For the text-containing cell, return its midpoint in (X, Y) coordinate format. 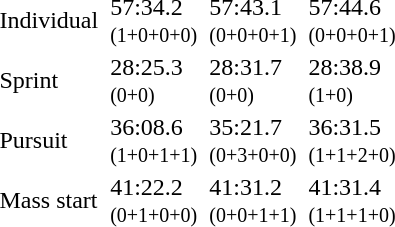
28:31.7(0+0) (253, 80)
36:08.6(1+0+1+1) (154, 140)
35:21.7(0+3+0+0) (253, 140)
28:25.3(0+0) (154, 80)
